Search for the cell housing the specified text and yield its (X, Y) center coordinate. 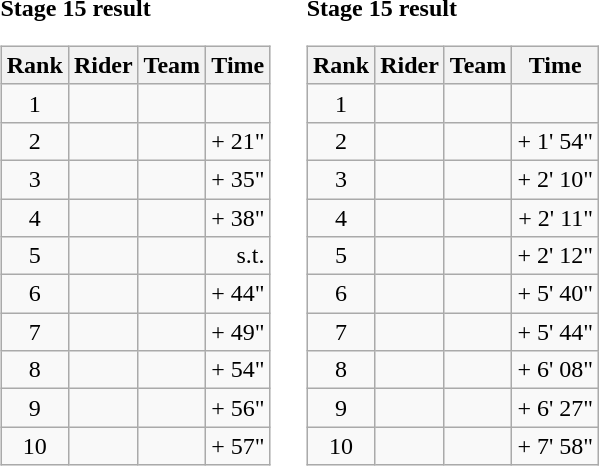
+ 2' 11" (556, 217)
+ 2' 12" (556, 256)
+ 21" (238, 141)
+ 6' 27" (556, 408)
+ 57" (238, 446)
+ 1' 54" (556, 141)
+ 5' 40" (556, 294)
s.t. (238, 256)
+ 2' 10" (556, 179)
+ 49" (238, 332)
+ 35" (238, 179)
+ 54" (238, 370)
+ 7' 58" (556, 446)
+ 5' 44" (556, 332)
+ 56" (238, 408)
+ 44" (238, 294)
+ 38" (238, 217)
+ 6' 08" (556, 370)
